Scan for the cell matching the given text and deliver its [X, Y] coordinate at center. 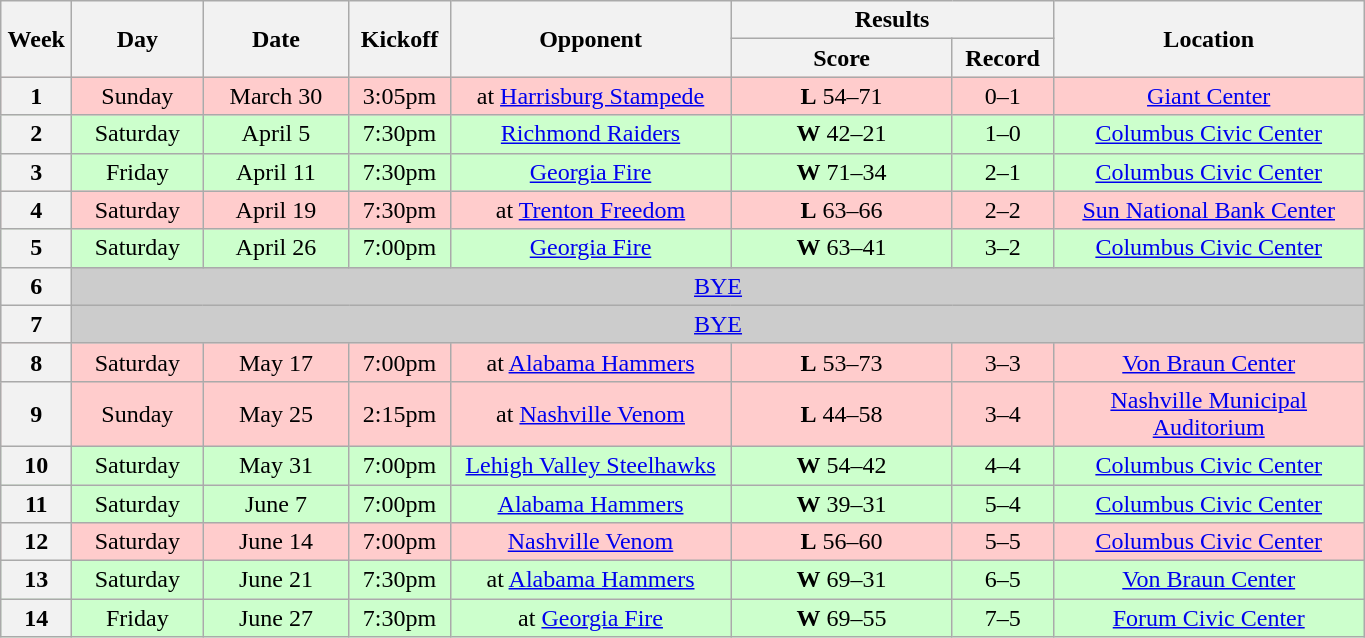
12 [36, 542]
L 56–60 [842, 542]
June 21 [276, 580]
9 [36, 414]
Richmond Raiders [590, 134]
4–4 [1002, 465]
L 44–58 [842, 414]
3–3 [1002, 362]
Giant Center [1208, 96]
Week [36, 39]
Record [1002, 58]
3–4 [1002, 414]
L 63–66 [842, 210]
5–5 [1002, 542]
at Harrisburg Stampede [590, 96]
3:05pm [400, 96]
Date [276, 39]
June 27 [276, 618]
4 [36, 210]
April 11 [276, 172]
L 54–71 [842, 96]
10 [36, 465]
11 [36, 503]
June 7 [276, 503]
2 [36, 134]
Results [892, 20]
13 [36, 580]
May 31 [276, 465]
W 63–41 [842, 248]
3–2 [1002, 248]
6–5 [1002, 580]
Kickoff [400, 39]
Score [842, 58]
1 [36, 96]
W 69–55 [842, 618]
May 25 [276, 414]
April 5 [276, 134]
Nashville Venom [590, 542]
W 71–34 [842, 172]
W 39–31 [842, 503]
W 69–31 [842, 580]
May 17 [276, 362]
8 [36, 362]
March 30 [276, 96]
Forum Civic Center [1208, 618]
June 14 [276, 542]
7–5 [1002, 618]
at Trenton Freedom [590, 210]
Lehigh Valley Steelhawks [590, 465]
14 [36, 618]
5 [36, 248]
1–0 [1002, 134]
W 42–21 [842, 134]
2–1 [1002, 172]
at Nashville Venom [590, 414]
April 19 [276, 210]
2:15pm [400, 414]
Nashville Municipal Auditorium [1208, 414]
Location [1208, 39]
Sun National Bank Center [1208, 210]
Alabama Hammers [590, 503]
at Georgia Fire [590, 618]
Day [138, 39]
Opponent [590, 39]
7 [36, 324]
W 54–42 [842, 465]
6 [36, 286]
L 53–73 [842, 362]
2–2 [1002, 210]
3 [36, 172]
5–4 [1002, 503]
April 26 [276, 248]
0–1 [1002, 96]
